Determine the (X, Y) coordinate at the center of the cell enclosing the given text.  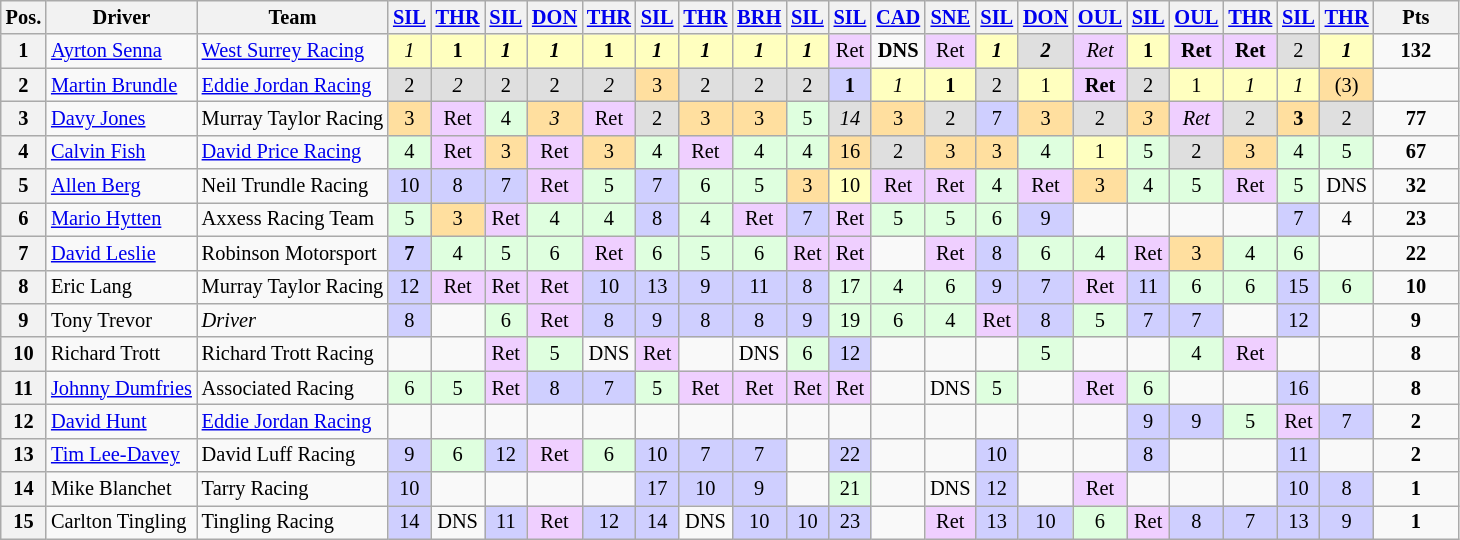
Tingling Racing (292, 522)
Mario Hytten (122, 219)
Robinson Motorsport (292, 253)
Calvin Fish (122, 152)
Tarry Racing (292, 489)
132 (1416, 51)
Tim Lee-Davey (122, 455)
Allen Berg (122, 186)
David Hunt (122, 421)
Pts (1416, 17)
CAD (898, 17)
SNE (950, 17)
Axxess Racing Team (292, 219)
Pos. (24, 17)
West Surrey Racing (292, 51)
Richard Trott Racing (292, 354)
David Luff Racing (292, 455)
David Price Racing (292, 152)
Johnny Dumfries (122, 388)
Richard Trott (122, 354)
32 (1416, 186)
21 (850, 489)
Eric Lang (122, 287)
(3) (1347, 85)
67 (1416, 152)
Neil Trundle Racing (292, 186)
Carlton Tingling (122, 522)
Team (292, 17)
Associated Racing (292, 388)
Davy Jones (122, 118)
Mike Blanchet (122, 489)
David Leslie (122, 253)
77 (1416, 118)
Ayrton Senna (122, 51)
Tony Trevor (122, 320)
Martin Brundle (122, 85)
19 (850, 320)
BRH (759, 17)
